Search for the cell housing the specified text and yield its [X, Y] center coordinate. 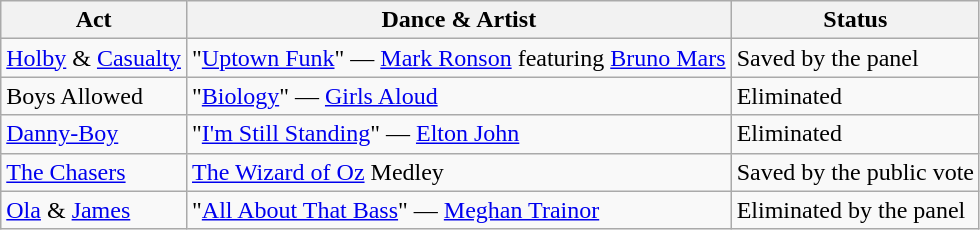
Saved by the panel [855, 58]
"I'm Still Standing" — Elton John [458, 134]
The Wizard of Oz Medley [458, 172]
"All About That Bass" — Meghan Trainor [458, 210]
Holby & Casualty [94, 58]
Boys Allowed [94, 96]
"Biology" — Girls Aloud [458, 96]
Ola & James [94, 210]
"Uptown Funk" — Mark Ronson featuring Bruno Mars [458, 58]
Status [855, 20]
Saved by the public vote [855, 172]
The Chasers [94, 172]
Eliminated by the panel [855, 210]
Danny-Boy [94, 134]
Act [94, 20]
Dance & Artist [458, 20]
